Provide the (x, y) coordinate of the cell's center where the given text is located.  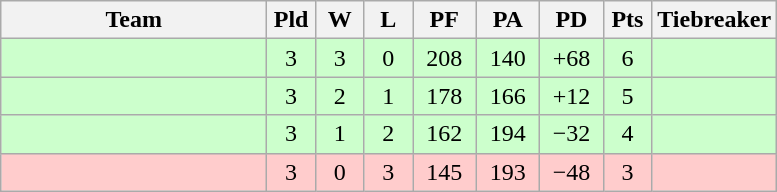
178 (444, 96)
145 (444, 172)
W (340, 20)
4 (628, 134)
Pts (628, 20)
166 (508, 96)
−32 (572, 134)
Tiebreaker (714, 20)
140 (508, 58)
208 (444, 58)
Pld (292, 20)
+68 (572, 58)
6 (628, 58)
5 (628, 96)
194 (508, 134)
193 (508, 172)
L (388, 20)
+12 (572, 96)
PF (444, 20)
Team (134, 20)
162 (444, 134)
−48 (572, 172)
PD (572, 20)
PA (508, 20)
